Provide the (X, Y) coordinate of the cell's center where the given text is located.  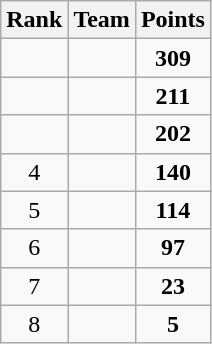
23 (172, 286)
140 (172, 172)
Points (172, 20)
309 (172, 58)
Rank (34, 20)
Team (102, 20)
8 (34, 324)
114 (172, 210)
4 (34, 172)
211 (172, 96)
97 (172, 248)
6 (34, 248)
202 (172, 134)
7 (34, 286)
